Find where the given text appears and provide that cell's center as [X, Y] coordinate. 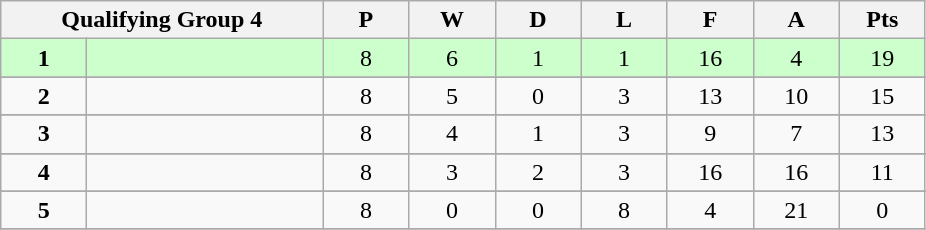
11 [882, 172]
Qualifying Group 4 [162, 20]
A [796, 20]
6 [452, 58]
F [710, 20]
15 [882, 96]
19 [882, 58]
D [538, 20]
W [452, 20]
P [366, 20]
9 [710, 134]
21 [796, 210]
7 [796, 134]
L [624, 20]
Pts [882, 20]
10 [796, 96]
